Identify which cell holds the provided text, then report its (X, Y) central coordinate. 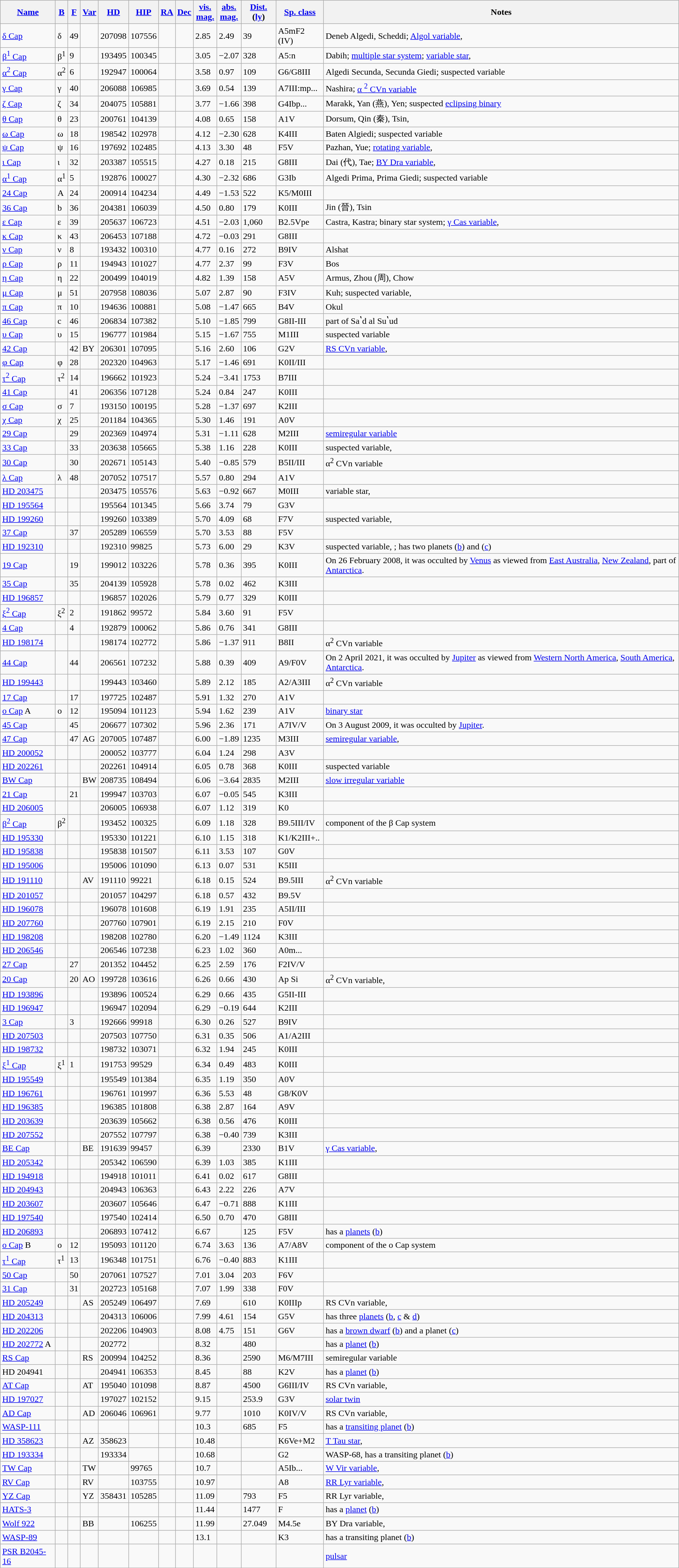
slow irregular variable (501, 780)
Algedi Secunda, Secunda Giedi; suspected variable (501, 72)
6.11 (205, 851)
0.78 (229, 766)
K0II/III (300, 362)
44 Cap (28, 662)
197725 (113, 697)
100310 (144, 250)
Dec (184, 12)
0.97 (229, 72)
25 (74, 420)
2.12 (229, 682)
HD 193334 (28, 1454)
3.63 (229, 1245)
206561 (113, 662)
19 (74, 565)
100027 (144, 178)
10.68 (205, 1454)
B4V (300, 306)
HD 202206 (28, 1330)
107188 (144, 236)
−1.89 (229, 739)
100881 (144, 306)
202320 (113, 362)
199260 (113, 519)
202369 (113, 434)
HD 198208 (28, 937)
291 (259, 236)
HD 203475 (28, 491)
χ Cap (28, 420)
105285 (144, 1496)
3 Cap (28, 1022)
TW Cap (28, 1468)
198208 (113, 937)
3.69 (205, 88)
195093 (113, 1245)
107517 (144, 478)
−0.85 (229, 463)
Ap Si (300, 979)
197027 (113, 1399)
42 (74, 348)
329 (259, 598)
6.13 (205, 865)
HD 195838 (28, 851)
228 (259, 447)
368 (259, 766)
206356 (113, 392)
4 Cap (28, 628)
6.30 (205, 1022)
G2V (300, 348)
207503 (113, 1036)
2590 (259, 1358)
HD 200052 (28, 752)
103460 (144, 682)
−0.71 (229, 1204)
HD 198174 (28, 643)
0.07 (229, 865)
106 (259, 348)
ζ Cap (28, 104)
104252 (144, 1358)
α1 (62, 178)
206893 (113, 1231)
102094 (144, 1008)
−1.85 (229, 321)
103226 (144, 565)
G2 (300, 1454)
γ (62, 88)
44 (74, 662)
variable star, (501, 491)
1.15 (229, 838)
η (62, 278)
206088 (113, 88)
104452 (144, 964)
Marakk, Yan (燕), Yen; suspected eclipsing binary (501, 104)
M6/M7III (300, 1358)
23 (74, 119)
Kuh; suspected variable, (501, 293)
λ Cap (28, 478)
545 (259, 794)
−1.46 (229, 362)
vis.mag. (205, 12)
195006 (113, 865)
41 (74, 392)
101221 (144, 838)
99825 (144, 546)
17 (74, 697)
195330 (113, 838)
5.15 (205, 335)
6.35 (205, 1080)
99 (259, 264)
106723 (144, 222)
4.30 (205, 178)
106006 (144, 1316)
T Tau star, (501, 1441)
105515 (144, 162)
3.30 (229, 148)
195094 (113, 711)
107412 (144, 1231)
RV Cap (28, 1482)
A7V (300, 1190)
204075 (113, 104)
1753 (259, 377)
6.10 (205, 838)
G8II-III (300, 321)
398 (259, 104)
BE Cap (28, 1148)
99572 (144, 613)
ι Cap (28, 162)
197692 (113, 148)
34 (74, 104)
13.1 (205, 1537)
101923 (144, 377)
6.06 (205, 780)
1.32 (229, 697)
On 26 February 2008, it was occulted by Venus as viewed from East Australia, New Zealand, part of Antarctica. (501, 565)
HD 197540 (28, 1217)
6.41 (205, 1176)
Armus, Zhou (周), Chow (501, 278)
11.99 (205, 1523)
0.49 (229, 1065)
100524 (144, 994)
F2IV/V (300, 964)
100064 (144, 72)
K1/K2III+.. (300, 838)
3.74 (229, 505)
101808 (144, 1107)
522 (259, 193)
206546 (113, 950)
101608 (144, 909)
338 (259, 1289)
A5V (300, 278)
35 (74, 584)
AZ (90, 1441)
102414 (144, 1217)
45 (74, 725)
185 (259, 682)
β1 Cap (28, 56)
196662 (113, 377)
101011 (144, 1176)
102152 (144, 1399)
198174 (113, 643)
755 (259, 335)
σ Cap (28, 406)
205342 (113, 1162)
K2V (300, 1371)
191862 (113, 613)
104139 (144, 119)
6 (74, 72)
888 (259, 1204)
199947 (113, 794)
A0m... (300, 950)
109 (259, 72)
360 (259, 950)
30 (74, 463)
105662 (144, 1121)
617 (259, 1176)
HD 191110 (28, 880)
A (62, 193)
99221 (144, 880)
θ Cap (28, 119)
φ Cap (28, 362)
HD 195549 (28, 1080)
θ (62, 119)
M1III (300, 335)
18 (74, 134)
36 (74, 207)
739 (259, 1135)
10.7 (205, 1468)
911 (259, 643)
3 (74, 1022)
HD 199443 (28, 682)
176 (259, 964)
4 (74, 628)
G5V (300, 1316)
AD Cap (28, 1413)
430 (259, 979)
has a planets (b) (501, 1231)
1124 (259, 937)
192879 (113, 628)
HD 197027 (28, 1399)
Okul (501, 306)
−0.03 (229, 236)
BY Dra variable, (501, 1523)
215 (259, 162)
19 Cap (28, 565)
204941 (113, 1371)
HATS-3 (28, 1510)
136 (259, 1245)
195040 (113, 1386)
5.16 (205, 348)
4.82 (205, 278)
HD 192310 (28, 546)
90 (259, 293)
298 (259, 752)
HD 207760 (28, 923)
106559 (144, 533)
F3V (300, 264)
0.70 (229, 1217)
G6III/IV (300, 1386)
199443 (113, 682)
43 (74, 236)
21 Cap (28, 794)
105143 (144, 463)
4.09 (229, 519)
205637 (113, 222)
τ2 (62, 377)
μ (62, 293)
component of the β Cap system (501, 823)
200052 (113, 752)
8.36 (205, 1358)
17 Cap (28, 697)
G3Ib (300, 178)
ξ1 (62, 1065)
207760 (113, 923)
105576 (144, 491)
106039 (144, 207)
α1 Cap (28, 178)
192310 (113, 546)
531 (259, 865)
31 Cap (28, 1289)
358431 (113, 1496)
6.26 (205, 979)
8.32 (205, 1344)
HD 206546 (28, 950)
0.54 (229, 88)
HD 202261 (28, 766)
198542 (113, 134)
BY (90, 348)
ζ (62, 104)
272 (259, 250)
103616 (144, 979)
F7V (300, 519)
204943 (113, 1190)
196078 (113, 909)
506 (259, 1036)
HD 196761 (28, 1093)
W Vir variable, (501, 1468)
4.51 (205, 222)
1.02 (229, 950)
105646 (144, 1204)
−2.07 (229, 56)
abs.mag. (229, 12)
14 (74, 377)
Alshat (501, 250)
solar twin (501, 1399)
106363 (144, 1190)
β1 (62, 56)
BB (90, 1523)
HD 195330 (28, 838)
208735 (113, 780)
HD (113, 12)
102772 (144, 643)
10.3 (205, 1427)
201184 (113, 420)
7.69 (205, 1303)
B1V (300, 1148)
1.12 (229, 808)
RS (90, 1358)
0.76 (229, 628)
Var (90, 12)
524 (259, 880)
AT Cap (28, 1386)
8.87 (205, 1386)
245 (259, 1049)
192666 (113, 1022)
0.39 (229, 662)
RA (167, 12)
A5II/III (300, 909)
108036 (144, 293)
610 (259, 1303)
41 Cap (28, 392)
204381 (113, 207)
27.049 (259, 1523)
33 (74, 447)
193432 (113, 250)
AD (90, 1413)
100345 (144, 56)
50 (74, 1275)
B8II (300, 643)
A9/F0V (300, 662)
102487 (144, 697)
B9.5III/IV (300, 823)
α2 Cap (28, 72)
G4Ibp... (300, 104)
201057 (113, 895)
527 (259, 1022)
685 (259, 1427)
203 (259, 1275)
1.18 (229, 823)
125 (259, 1231)
42 Cap (28, 348)
5.88 (205, 662)
247 (259, 392)
A1/A2III (300, 1036)
204139 (113, 584)
G5II-III (300, 994)
46 Cap (28, 321)
32 (74, 162)
462 (259, 584)
0.57 (229, 895)
A8 (300, 1482)
203475 (113, 491)
106961 (144, 1413)
191 (259, 420)
101751 (144, 1260)
202723 (113, 1289)
On 3 August 2009, it was occulted by Jupiter. (501, 725)
Wolf 922 (28, 1523)
235 (259, 909)
195564 (113, 505)
κ Cap (28, 236)
ι (62, 162)
G6/G8III (300, 72)
7.99 (205, 1316)
206046 (113, 1413)
5.31 (205, 434)
203638 (113, 447)
5.73 (205, 546)
pulsar (501, 1556)
ψ (62, 148)
A5Ib... (300, 1468)
697 (259, 406)
318 (259, 838)
6.31 (205, 1036)
6.32 (205, 1049)
106938 (144, 808)
5.30 (205, 420)
HD 205249 (28, 1303)
4.08 (205, 119)
195838 (113, 851)
79 (259, 505)
33 Cap (28, 447)
350 (259, 1080)
YZ Cap (28, 1496)
36 Cap (28, 207)
4.61 (229, 1316)
6.76 (205, 1260)
δ (62, 36)
99918 (144, 1022)
197540 (113, 1217)
4.13 (205, 148)
HD 196947 (28, 1008)
196385 (113, 1107)
6.74 (205, 1245)
5.66 (205, 505)
HD 202772 A (28, 1344)
2330 (259, 1148)
6.23 (205, 950)
ε (62, 222)
202206 (113, 1330)
204313 (113, 1316)
σ (62, 406)
27 Cap (28, 964)
1.16 (229, 447)
K0IV/V (300, 1413)
200499 (113, 278)
106353 (144, 1371)
K3 (300, 1537)
1.62 (229, 711)
103389 (144, 519)
ξ2 (62, 613)
24 (74, 193)
270 (259, 697)
M4.5e (300, 1523)
HD 196078 (28, 909)
5.89 (205, 682)
HD 206893 (28, 1231)
AG (90, 739)
6.25 (205, 964)
−3.64 (229, 780)
HD 199260 (28, 519)
101027 (144, 264)
253.9 (259, 1399)
1.99 (229, 1289)
ε Cap (28, 222)
HD 207552 (28, 1135)
4.12 (205, 134)
203639 (113, 1121)
−1.67 (229, 335)
2835 (259, 780)
179 (259, 207)
192876 (113, 178)
579 (259, 463)
107901 (144, 923)
16 (74, 148)
203607 (113, 1204)
206301 (113, 348)
HD 204943 (28, 1190)
G0V (300, 851)
2.36 (229, 725)
Deneb Algedi, Scheddi; Algol variable, (501, 36)
HD 358623 (28, 1441)
105665 (144, 447)
HD 198732 (28, 1049)
HD 196385 (28, 1107)
203387 (113, 162)
2.49 (229, 36)
691 (259, 362)
ξ2 Cap (28, 613)
π (62, 306)
ρ Cap (28, 264)
3.60 (229, 613)
195549 (113, 1080)
7.01 (205, 1275)
5.10 (205, 321)
107487 (144, 739)
102978 (144, 134)
196348 (113, 1260)
3.04 (229, 1275)
206677 (113, 725)
47 Cap (28, 739)
102026 (144, 598)
Nashira; α 2 CVn variable (501, 88)
HD 193896 (28, 994)
ο Cap A (28, 711)
0.26 (229, 1022)
104963 (144, 362)
τ1 Cap (28, 1260)
202671 (113, 463)
106985 (144, 88)
409 (259, 662)
202261 (113, 766)
1 (74, 1065)
suspected variable, ; has two planets (b) and (c) (501, 546)
101997 (144, 1093)
432 (259, 895)
49 (74, 36)
AO (90, 979)
686 (259, 178)
Algedi Prima, Prima Giedi; suspected variable (501, 178)
102780 (144, 937)
6.34 (205, 1065)
4.75 (229, 1330)
1.24 (229, 752)
151 (259, 1330)
4.27 (205, 162)
103071 (144, 1049)
0.84 (229, 392)
−1.53 (229, 193)
198732 (113, 1049)
α2 (62, 72)
Baten Algiedi; suspected variable (501, 134)
11.09 (205, 1496)
0.36 (229, 565)
105168 (144, 1289)
6.50 (205, 1217)
Dai (代), Tae; BY Dra variable, (501, 162)
206005 (113, 808)
has three planets (b, c & d) (501, 1316)
HD 203607 (28, 1204)
RV (90, 1482)
Bos (501, 264)
ρ (62, 264)
107 (259, 851)
5.07 (205, 293)
B9.5III (300, 880)
100195 (144, 406)
106255 (144, 1523)
TW (90, 1468)
0.15 (229, 880)
5.94 (205, 711)
799 (259, 321)
201352 (113, 964)
F6V (300, 1275)
2 (74, 613)
B (62, 12)
A9V (300, 1107)
−2.03 (229, 222)
46 (74, 321)
HD 206005 (28, 808)
68 (259, 519)
6.20 (205, 937)
200994 (113, 1358)
τ1 (62, 1260)
5.38 (205, 447)
644 (259, 1008)
RS Cap (28, 1358)
−1.49 (229, 937)
476 (259, 1121)
5.08 (205, 306)
0.16 (229, 250)
2.15 (229, 923)
A7/A8V (300, 1245)
2.59 (229, 964)
2.22 (229, 1190)
51 (74, 293)
385 (259, 1162)
component of the ο Cap system (501, 1245)
HD 204313 (28, 1316)
7.07 (205, 1289)
1.19 (229, 1080)
π Cap (28, 306)
11.44 (205, 1510)
α2 CVn variable, (501, 979)
A2/A3III (300, 682)
5.40 (205, 463)
3.77 (205, 104)
HD 194918 (28, 1176)
206834 (113, 321)
107128 (144, 392)
100325 (144, 823)
101098 (144, 1386)
B7III (300, 377)
480 (259, 1344)
226 (259, 1190)
ψ Cap (28, 148)
−0.05 (229, 794)
20 Cap (28, 979)
3.58 (205, 72)
35 Cap (28, 584)
WASP-111 (28, 1427)
−3.41 (229, 377)
HD 205342 (28, 1162)
200914 (113, 193)
667 (259, 491)
1235 (259, 739)
0.18 (229, 162)
24 Cap (28, 193)
10.97 (205, 1482)
B9.5V (300, 895)
0.35 (229, 1036)
BW (90, 780)
207098 (113, 36)
11 (74, 264)
K0IIIp (300, 1303)
202772 (113, 1344)
Notes (501, 12)
192947 (113, 72)
HD 195564 (28, 505)
4.72 (205, 236)
part of Saʽd al Suʽud (501, 321)
102485 (144, 148)
28 (74, 362)
5.57 (205, 478)
8.45 (205, 1371)
On 2 April 2021, it was occulted by Jupiter as viewed from Western North America, South America, Antarctica. (501, 662)
5.53 (229, 1093)
99529 (144, 1065)
196947 (113, 1008)
χ (62, 420)
0.65 (229, 119)
107750 (144, 1036)
γ Cap (28, 88)
B2.5Vpe (300, 222)
AV (90, 880)
K5III (300, 865)
G6V (300, 1330)
β2 Cap (28, 823)
101120 (144, 1245)
1477 (259, 1510)
100062 (144, 628)
665 (259, 306)
1.91 (229, 909)
ν Cap (28, 250)
107238 (144, 950)
ω (62, 134)
Sp. class (300, 12)
207061 (113, 1275)
101507 (144, 851)
HD 207503 (28, 1036)
101123 (144, 711)
47 (74, 739)
4500 (259, 1386)
ν (62, 250)
5.84 (205, 613)
104974 (144, 434)
194943 (113, 264)
207005 (113, 739)
10.48 (205, 1441)
6.09 (205, 823)
106590 (144, 1162)
1,060 (259, 222)
194636 (113, 306)
107095 (144, 348)
194918 (113, 1176)
193452 (113, 823)
13 (74, 1260)
F3IV (300, 293)
27 (74, 964)
−1.11 (229, 434)
207552 (113, 1135)
196857 (113, 598)
2.85 (205, 36)
206453 (113, 236)
6.04 (205, 752)
Name (28, 12)
103777 (144, 752)
M0III (300, 491)
31 (74, 1289)
105928 (144, 584)
λ (62, 478)
M3III (300, 739)
9.15 (205, 1399)
193150 (113, 406)
207052 (113, 478)
K0 (300, 808)
37 (74, 533)
τ2 Cap (28, 377)
104365 (144, 420)
15 (74, 335)
105881 (144, 104)
−1.66 (229, 104)
Dabih; multiple star system; variable star, (501, 56)
HD 204941 (28, 1371)
193334 (113, 1454)
101345 (144, 505)
20 (74, 979)
6.47 (205, 1204)
139 (259, 88)
7 (74, 406)
341 (259, 628)
210 (259, 923)
171 (259, 725)
0.77 (229, 598)
ξ1 Cap (28, 1065)
−2.30 (229, 134)
γ Cas variable, (501, 1148)
8.08 (205, 1330)
−2.32 (229, 178)
2.37 (229, 264)
υ Cap (28, 335)
PSR B2045-16 (28, 1556)
164 (259, 1107)
κ (62, 236)
A7IV/V (300, 725)
5.28 (205, 406)
−0.19 (229, 1008)
99457 (144, 1148)
1.46 (229, 420)
104903 (144, 1330)
has a brown dwarf (b) and a planet (c) (501, 1330)
107232 (144, 662)
3.05 (205, 56)
δ Cap (28, 36)
99765 (144, 1468)
5.17 (205, 362)
HD 196857 (28, 598)
1.39 (229, 278)
205289 (113, 533)
37 Cap (28, 533)
K3V (300, 546)
HIP (144, 12)
binary star (501, 711)
191753 (113, 1065)
υ (62, 335)
107302 (144, 725)
9.77 (205, 1413)
Jin (晉), Tsin (501, 207)
8 (74, 250)
104297 (144, 895)
5.63 (205, 491)
HD 195006 (28, 865)
WASP-89 (28, 1537)
5 (74, 178)
A7III:mp... (300, 88)
483 (259, 1065)
K6Ve+M2 (300, 1441)
Dorsum, Qin (秦), Tsin, (501, 119)
c (62, 321)
−0.92 (229, 491)
199012 (113, 565)
G8/K0V (300, 1093)
10 (74, 306)
1.03 (229, 1162)
29 Cap (28, 434)
1.94 (229, 1049)
0.56 (229, 1121)
9 (74, 56)
21 (74, 794)
435 (259, 994)
470 (259, 1217)
91 (259, 613)
200761 (113, 119)
107556 (144, 36)
50 Cap (28, 1275)
191110 (113, 880)
107382 (144, 321)
6.67 (205, 1231)
793 (259, 1496)
BE (90, 1148)
193896 (113, 994)
205249 (113, 1303)
239 (259, 711)
30 Cap (28, 463)
HD 203639 (28, 1121)
YZ (90, 1496)
φ (62, 362)
b (62, 207)
107527 (144, 1275)
294 (259, 478)
BW Cap (28, 780)
103755 (144, 1482)
AS (90, 1303)
395 (259, 565)
6.36 (205, 1093)
AT (90, 1386)
−1.47 (229, 306)
196777 (113, 335)
883 (259, 1260)
Pazhan, Yue; rotating variable, (501, 148)
101984 (144, 335)
Castra, Kastra; binary star system; γ Cas variable, (501, 222)
β2 (62, 823)
4.49 (205, 193)
107797 (144, 1135)
40 (74, 88)
4.50 (205, 207)
6.43 (205, 1190)
104019 (144, 278)
B5II/III (300, 463)
199728 (113, 979)
K4III (300, 134)
A5mF2 (IV) (300, 36)
154 (259, 1316)
101090 (144, 865)
5.79 (205, 598)
5.91 (205, 697)
22 (74, 278)
HD 201057 (28, 895)
η Cap (28, 278)
6.05 (205, 766)
193495 (113, 56)
ο Cap B (28, 1245)
319 (259, 808)
101384 (144, 1080)
45 Cap (28, 725)
108494 (144, 780)
1010 (259, 1413)
103703 (144, 794)
196761 (113, 1093)
A5:n (300, 56)
5.96 (205, 725)
104914 (144, 766)
ω Cap (28, 134)
104234 (144, 193)
μ Cap (28, 293)
191639 (113, 1148)
K5/M0III (300, 193)
358623 (113, 1441)
106497 (144, 1303)
207958 (113, 293)
2.60 (229, 348)
semiregular variable, (501, 739)
A3V (300, 752)
WASP-68, has a transiting planet (b) (501, 1454)
Dist. (ly) (259, 12)
